Search for the cell housing the specified text and yield its (X, Y) center coordinate. 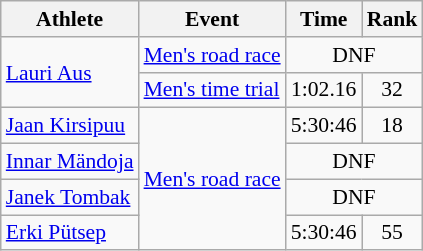
Erki Pütsep (70, 233)
32 (392, 90)
Event (212, 19)
Men's time trial (212, 90)
55 (392, 233)
Janek Tombak (70, 197)
18 (392, 126)
1:02.16 (324, 90)
Jaan Kirsipuu (70, 126)
Innar Mändoja (70, 162)
Time (324, 19)
Rank (392, 19)
Athlete (70, 19)
Lauri Aus (70, 72)
